Output the (x, y) coordinate of the center of the cell containing the given text.  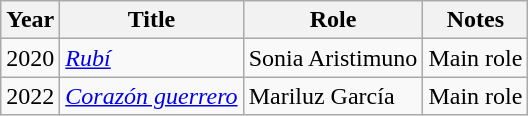
Title (152, 20)
Rubí (152, 58)
Notes (476, 20)
Role (333, 20)
Corazón guerrero (152, 96)
Mariluz García (333, 96)
2022 (30, 96)
Year (30, 20)
Sonia Aristimuno (333, 58)
2020 (30, 58)
